From the cell containing the given text, extract its center point as [X, Y] coordinate. 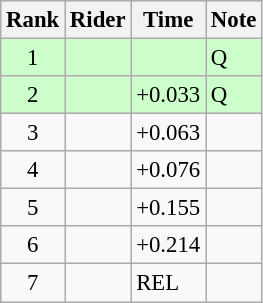
REL [168, 283]
3 [33, 133]
1 [33, 58]
Note [234, 20]
+0.214 [168, 245]
+0.155 [168, 208]
7 [33, 283]
Time [168, 20]
6 [33, 245]
Rank [33, 20]
2 [33, 95]
+0.076 [168, 170]
+0.033 [168, 95]
4 [33, 170]
+0.063 [168, 133]
5 [33, 208]
Rider [98, 20]
